Return the [X, Y] coordinate for the center point of the cell that contains the specified text.  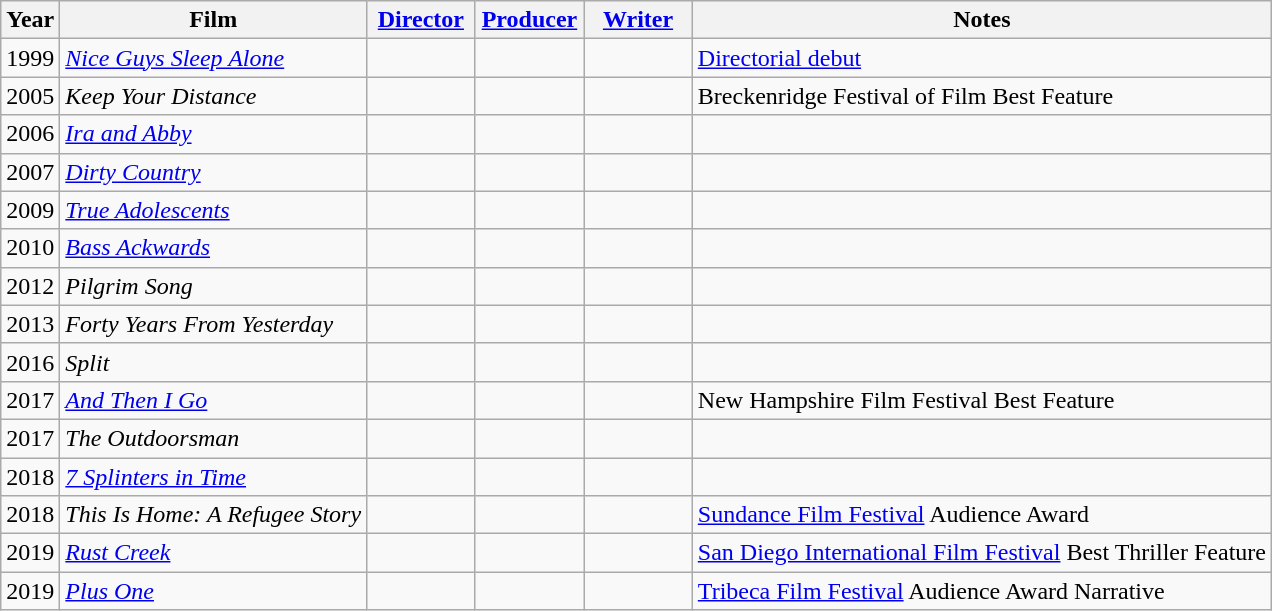
2009 [30, 210]
Forty Years From Yesterday [214, 324]
Writer [638, 20]
Director [422, 20]
Directorial debut [982, 58]
Rust Creek [214, 553]
1999 [30, 58]
2012 [30, 286]
2016 [30, 362]
Producer [530, 20]
2010 [30, 248]
2005 [30, 96]
2007 [30, 172]
San Diego International Film Festival Best Thriller Feature [982, 553]
This Is Home: A Refugee Story [214, 515]
Pilgrim Song [214, 286]
True Adolescents [214, 210]
Film [214, 20]
Breckenridge Festival of Film Best Feature [982, 96]
Dirty Country [214, 172]
Split [214, 362]
2013 [30, 324]
Sundance Film Festival Audience Award [982, 515]
2006 [30, 134]
Bass Ackwards [214, 248]
Tribeca Film Festival Audience Award Narrative [982, 591]
Ira and Abby [214, 134]
New Hampshire Film Festival Best Feature [982, 400]
The Outdoorsman [214, 438]
Keep Your Distance [214, 96]
Notes [982, 20]
And Then I Go [214, 400]
7 Splinters in Time [214, 477]
Year [30, 20]
Nice Guys Sleep Alone [214, 58]
Plus One [214, 591]
